Return the [X, Y] coordinate for the center point of the cell that contains the specified text.  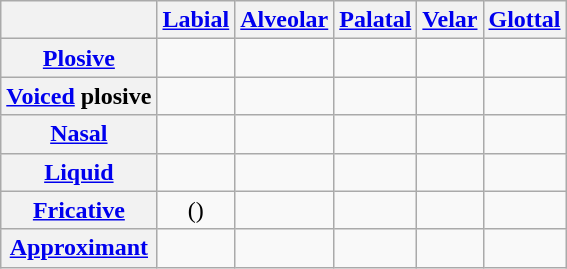
Liquid [79, 172]
() [196, 210]
Fricative [79, 210]
Plosive [79, 58]
Voiced plosive [79, 96]
Labial [196, 20]
Alveolar [284, 20]
Nasal [79, 134]
Velar [450, 20]
Glottal [524, 20]
Approximant [79, 248]
Palatal [376, 20]
